Return (X, Y) of the center of cell containing provided text 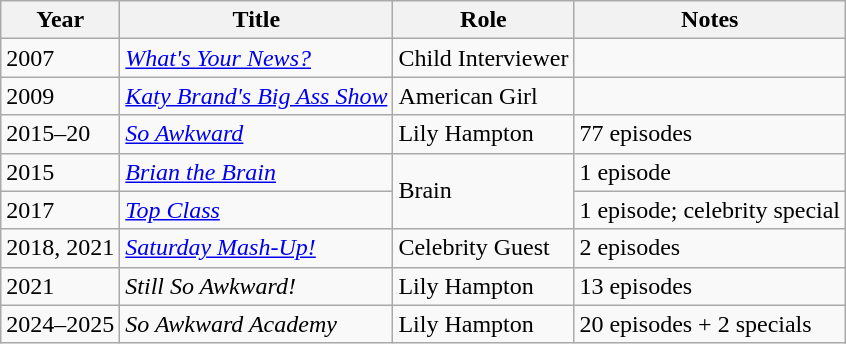
Top Class (256, 210)
What's Your News? (256, 58)
Title (256, 20)
So Awkward (256, 134)
2015–20 (60, 134)
Still So Awkward! (256, 286)
Celebrity Guest (484, 248)
Brian the Brain (256, 172)
77 episodes (710, 134)
Brain (484, 191)
Year (60, 20)
20 episodes + 2 specials (710, 324)
Saturday Mash-Up! (256, 248)
Katy Brand's Big Ass Show (256, 96)
2018, 2021 (60, 248)
American Girl (484, 96)
Notes (710, 20)
2009 (60, 96)
2015 (60, 172)
2021 (60, 286)
Role (484, 20)
So Awkward Academy (256, 324)
2017 (60, 210)
2024–2025 (60, 324)
2 episodes (710, 248)
Child Interviewer (484, 58)
2007 (60, 58)
13 episodes (710, 286)
1 episode (710, 172)
1 episode; celebrity special (710, 210)
